Output the (X, Y) coordinate of the center of the cell containing the given text.  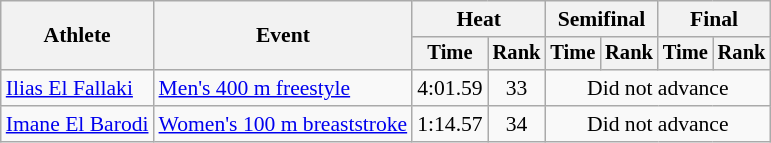
Women's 100 m breaststroke (284, 124)
Men's 400 m freestyle (284, 88)
Imane El Barodi (78, 124)
33 (517, 88)
Athlete (78, 36)
1:14.57 (450, 124)
Final (714, 19)
34 (517, 124)
Semifinal (601, 19)
Heat (478, 19)
Event (284, 36)
4:01.59 (450, 88)
Ilias El Fallaki (78, 88)
